Return the [x, y] coordinate for the center point of the cell that contains the specified text.  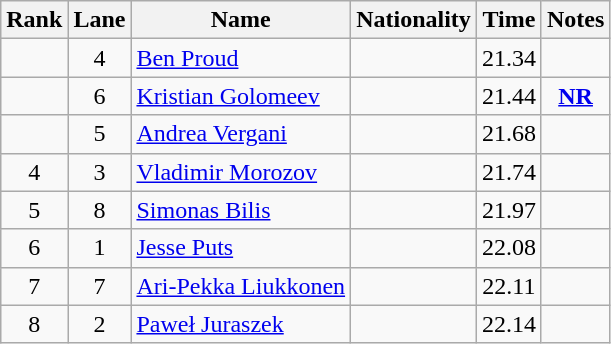
Name [241, 20]
3 [100, 172]
21.97 [508, 210]
NR [575, 96]
21.44 [508, 96]
21.34 [508, 58]
1 [100, 248]
21.74 [508, 172]
Lane [100, 20]
Kristian Golomeev [241, 96]
Paweł Juraszek [241, 324]
Vladimir Morozov [241, 172]
Rank [34, 20]
Notes [575, 20]
Ari-Pekka Liukkonen [241, 286]
Time [508, 20]
Jesse Puts [241, 248]
Nationality [414, 20]
Ben Proud [241, 58]
22.08 [508, 248]
Andrea Vergani [241, 134]
2 [100, 324]
Simonas Bilis [241, 210]
21.68 [508, 134]
22.14 [508, 324]
22.11 [508, 286]
